Output the [X, Y] coordinate of the center of the cell containing the given text.  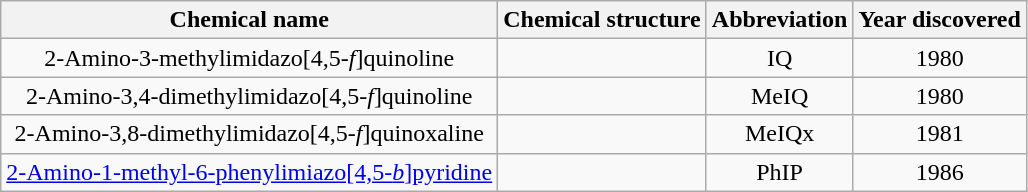
Chemical name [250, 20]
PhIP [780, 172]
2-Amino-3,4-dimethylimidazo[4,5-f]quinoline [250, 96]
MeIQx [780, 134]
2-Amino-1-methyl-6-phenylimiazo[4,5-b]pyridine [250, 172]
2-Amino-3,8-dimethylimidazo[4,5-f]quinoxaline [250, 134]
Chemical structure [602, 20]
1986 [940, 172]
2-Amino-3-methylimidazo[4,5-f]quinoline [250, 58]
Year discovered [940, 20]
Abbreviation [780, 20]
1981 [940, 134]
IQ [780, 58]
MeIQ [780, 96]
